Provide the (X, Y) coordinate of the cell's center where the given text is located.  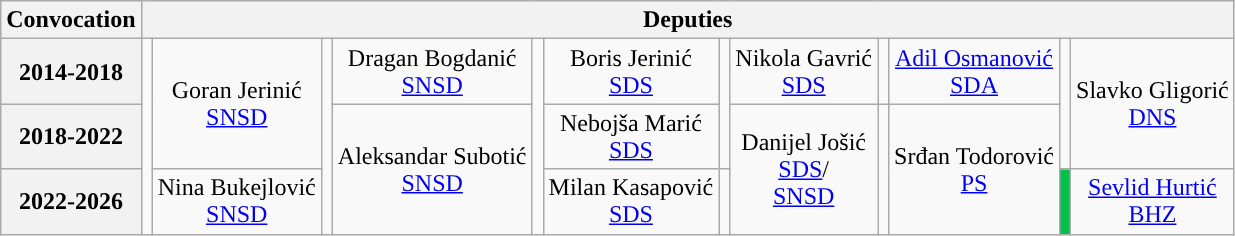
Slavko GligorićDNS (1153, 104)
Nikola GavrićSDS (804, 72)
Convocation (71, 20)
Srđan TodorovićPS (974, 169)
Boris JerinićSDS (631, 72)
Nina BukejlovićSNSD (236, 202)
Dragan BogdanićSNSD (432, 72)
Milan KasapovićSDS (631, 202)
Aleksandar SubotićSNSD (432, 169)
Danijel JošićSDS/SNSD (804, 169)
Nebojša MarićSDS (631, 136)
Adil OsmanovićSDA (974, 72)
Goran JerinićSNSD (236, 104)
2018-2022 (71, 136)
2022-2026 (71, 202)
Deputies (688, 20)
2014-2018 (71, 72)
Sevlid HurtićBHZ (1153, 202)
